Return (X, Y) of the center of cell containing provided text 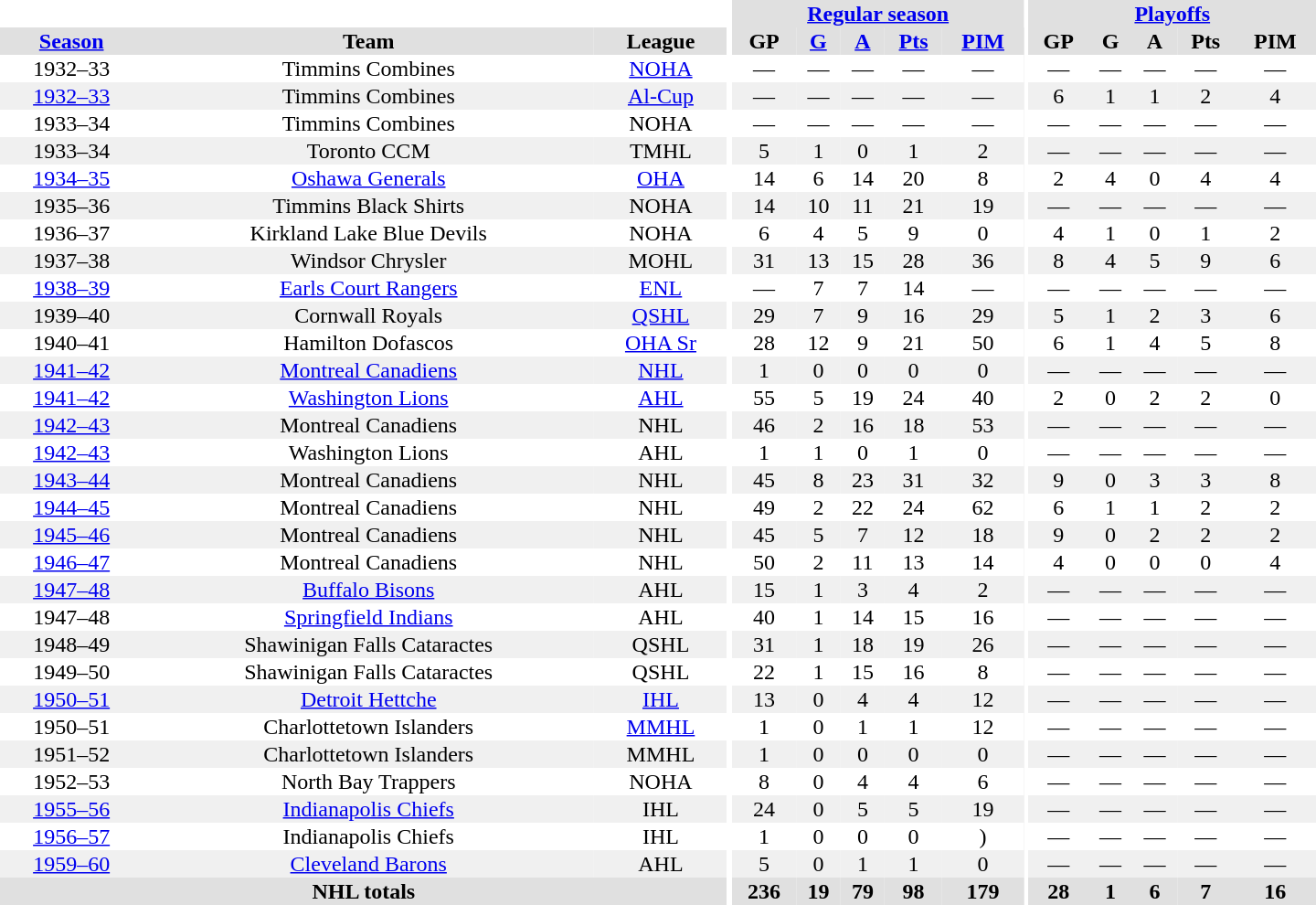
Detroit Hettche (368, 699)
TMHL (661, 151)
OHA Sr (661, 343)
Timmins Black Shirts (368, 206)
1956–57 (71, 836)
ENL (661, 288)
Springfield Indians (368, 617)
Earls Court Rangers (368, 288)
Toronto CCM (368, 151)
53 (983, 425)
Playoffs (1173, 14)
Oshawa Generals (368, 178)
20 (914, 178)
MOHL (661, 261)
1948–49 (71, 644)
League (661, 41)
23 (863, 480)
26 (983, 644)
1938–39 (71, 288)
1951–52 (71, 754)
1943–44 (71, 480)
10 (818, 206)
Hamilton Dofascos (368, 343)
1939–40 (71, 315)
1944–45 (71, 507)
1937–38 (71, 261)
79 (863, 891)
Season (71, 41)
1945–46 (71, 535)
32 (983, 480)
49 (764, 507)
1934–35 (71, 178)
NHL totals (364, 891)
236 (764, 891)
36 (983, 261)
Al-Cup (661, 96)
1946–47 (71, 562)
Cleveland Barons (368, 864)
Buffalo Bisons (368, 590)
Kirkland Lake Blue Devils (368, 233)
1952–53 (71, 782)
1936–37 (71, 233)
1955–56 (71, 809)
North Bay Trappers (368, 782)
46 (764, 425)
Team (368, 41)
Cornwall Royals (368, 315)
) (983, 836)
1940–41 (71, 343)
62 (983, 507)
98 (914, 891)
55 (764, 398)
1935–36 (71, 206)
OHA (661, 178)
179 (983, 891)
Windsor Chrysler (368, 261)
1959–60 (71, 864)
1949–50 (71, 672)
Regular season (877, 14)
